Return the [X, Y] coordinate for the center point of the cell that contains the specified text.  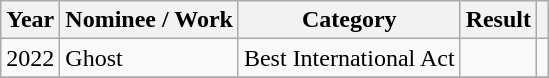
2022 [30, 58]
Ghost [150, 58]
Best International Act [349, 58]
Year [30, 20]
Result [498, 20]
Category [349, 20]
Nominee / Work [150, 20]
